Return (X, Y) of the center of cell containing provided text 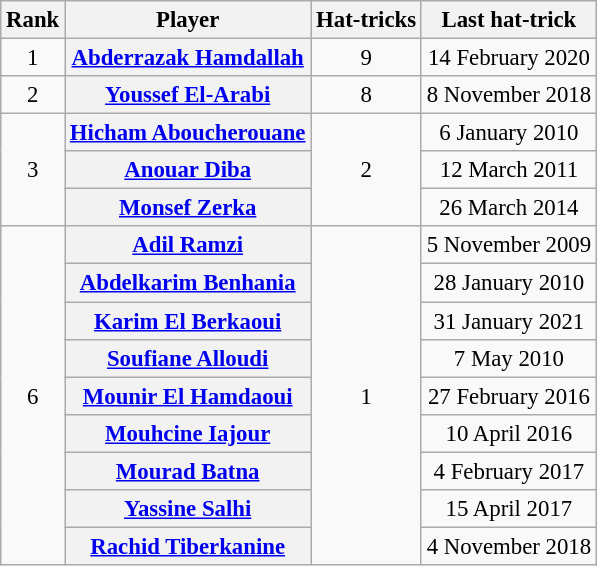
Player (188, 20)
Last hat-trick (508, 20)
9 (366, 58)
Anouar Diba (188, 170)
Adil Ramzi (188, 245)
6 (33, 395)
4 November 2018 (508, 546)
14 February 2020 (508, 58)
10 April 2016 (508, 433)
Karim El Berkaoui (188, 321)
Abdelkarim Benhania (188, 283)
27 February 2016 (508, 396)
Abderrazak Hamdallah (188, 58)
28 January 2010 (508, 283)
Hat-tricks (366, 20)
Youssef El-Arabi (188, 95)
Monsef Zerka (188, 208)
Hicham Aboucherouane (188, 133)
6 January 2010 (508, 133)
Mouhcine Iajour (188, 433)
8 November 2018 (508, 95)
8 (366, 95)
Rank (33, 20)
31 January 2021 (508, 321)
Mourad Batna (188, 471)
4 February 2017 (508, 471)
12 March 2011 (508, 170)
Rachid Tiberkanine (188, 546)
26 March 2014 (508, 208)
Yassine Salhi (188, 509)
15 April 2017 (508, 509)
3 (33, 170)
5 November 2009 (508, 245)
7 May 2010 (508, 358)
Soufiane Alloudi (188, 358)
Mounir El Hamdaoui (188, 396)
